Pinpoint the cell where the given text exists, returning its (x, y) midpoint coordinate. 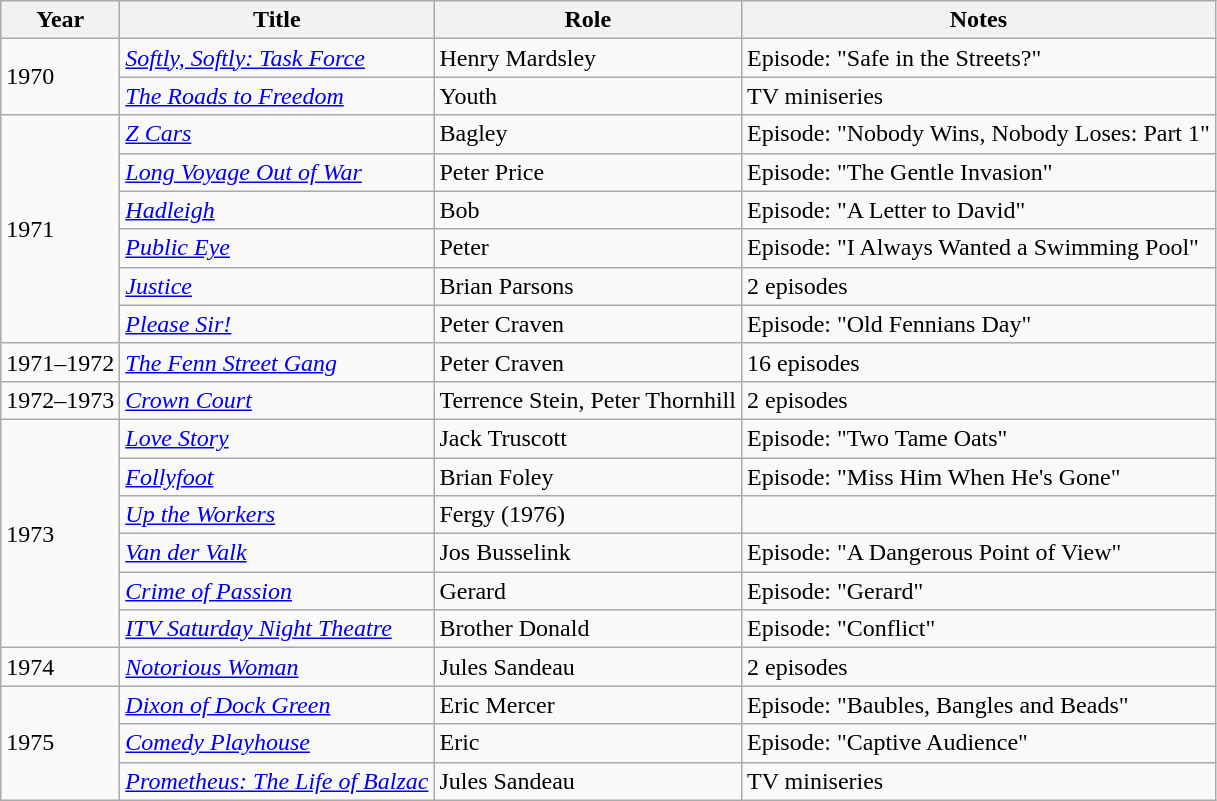
Eric Mercer (588, 705)
Crown Court (277, 400)
Episode: "Gerard" (978, 591)
1971–1972 (60, 362)
Eric (588, 743)
Follyfoot (277, 477)
Notorious Woman (277, 667)
Episode: "Miss Him When He's Gone" (978, 477)
Episode: "Captive Audience" (978, 743)
1971 (60, 229)
Crime of Passion (277, 591)
Dixon of Dock Green (277, 705)
Brian Foley (588, 477)
Love Story (277, 438)
Van der Valk (277, 553)
1974 (60, 667)
Peter Price (588, 172)
Episode: "Nobody Wins, Nobody Loses: Part 1" (978, 134)
Jos Busselink (588, 553)
Jack Truscott (588, 438)
Episode: "Safe in the Streets?" (978, 58)
Fergy (1976) (588, 515)
Episode: "A Dangerous Point of View" (978, 553)
Brother Donald (588, 629)
Gerard (588, 591)
The Fenn Street Gang (277, 362)
1970 (60, 77)
Peter (588, 248)
Notes (978, 20)
16 episodes (978, 362)
The Roads to Freedom (277, 96)
Episode: "The Gentle Invasion" (978, 172)
Prometheus: The Life of Balzac (277, 781)
Youth (588, 96)
Title (277, 20)
Long Voyage Out of War (277, 172)
Year (60, 20)
1972–1973 (60, 400)
Henry Mardsley (588, 58)
Brian Parsons (588, 286)
1973 (60, 533)
Episode: "I Always Wanted a Swimming Pool" (978, 248)
Episode: "Old Fennians Day" (978, 324)
Episode: "Conflict" (978, 629)
Episode: "Baubles, Bangles and Beads" (978, 705)
Comedy Playhouse (277, 743)
Bagley (588, 134)
Episode: "A Letter to David" (978, 210)
1975 (60, 743)
Hadleigh (277, 210)
Up the Workers (277, 515)
Please Sir! (277, 324)
Terrence Stein, Peter Thornhill (588, 400)
Bob (588, 210)
ITV Saturday Night Theatre (277, 629)
Public Eye (277, 248)
Episode: "Two Tame Oats" (978, 438)
Role (588, 20)
Z Cars (277, 134)
Softly, Softly: Task Force (277, 58)
Justice (277, 286)
